Determine the (x, y) coordinate at the center of the cell enclosing the given text.  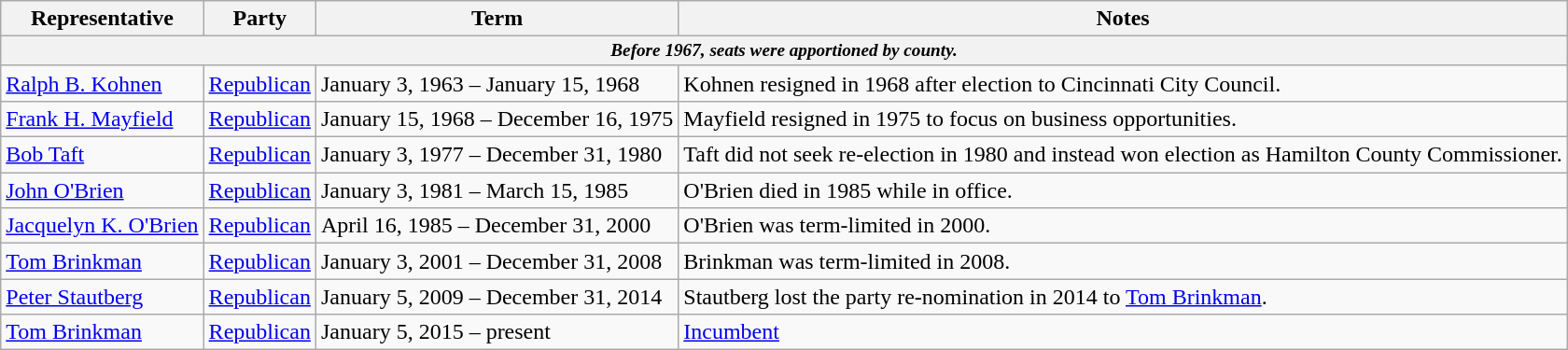
John O'Brien (103, 190)
Peter Stautberg (103, 297)
January 15, 1968 – December 16, 1975 (497, 119)
Taft did not seek re-election in 1980 and instead won election as Hamilton County Commissioner. (1124, 155)
Party (259, 19)
Bob Taft (103, 155)
January 5, 2015 – present (497, 332)
Jacquelyn K. O'Brien (103, 226)
Kohnen resigned in 1968 after election to Cincinnati City Council. (1124, 83)
Stautberg lost the party re-nomination in 2014 to Tom Brinkman. (1124, 297)
Frank H. Mayfield (103, 119)
Brinkman was term-limited in 2008. (1124, 261)
O'Brien died in 1985 while in office. (1124, 190)
Mayfield resigned in 1975 to focus on business opportunities. (1124, 119)
O'Brien was term-limited in 2000. (1124, 226)
Notes (1124, 19)
April 16, 1985 – December 31, 2000 (497, 226)
January 3, 2001 – December 31, 2008 (497, 261)
Incumbent (1124, 332)
January 3, 1963 – January 15, 1968 (497, 83)
Term (497, 19)
January 3, 1981 – March 15, 1985 (497, 190)
January 5, 2009 – December 31, 2014 (497, 297)
January 3, 1977 – December 31, 1980 (497, 155)
Before 1967, seats were apportioned by county. (784, 51)
Representative (103, 19)
Ralph B. Kohnen (103, 83)
